Return (x, y) of the center of cell containing provided text 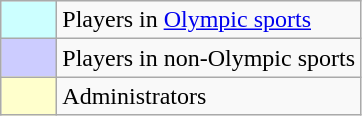
Players in Olympic sports (209, 20)
Players in non-Olympic sports (209, 58)
Administrators (209, 96)
